Pinpoint the cell where the given text exists, returning its (x, y) midpoint coordinate. 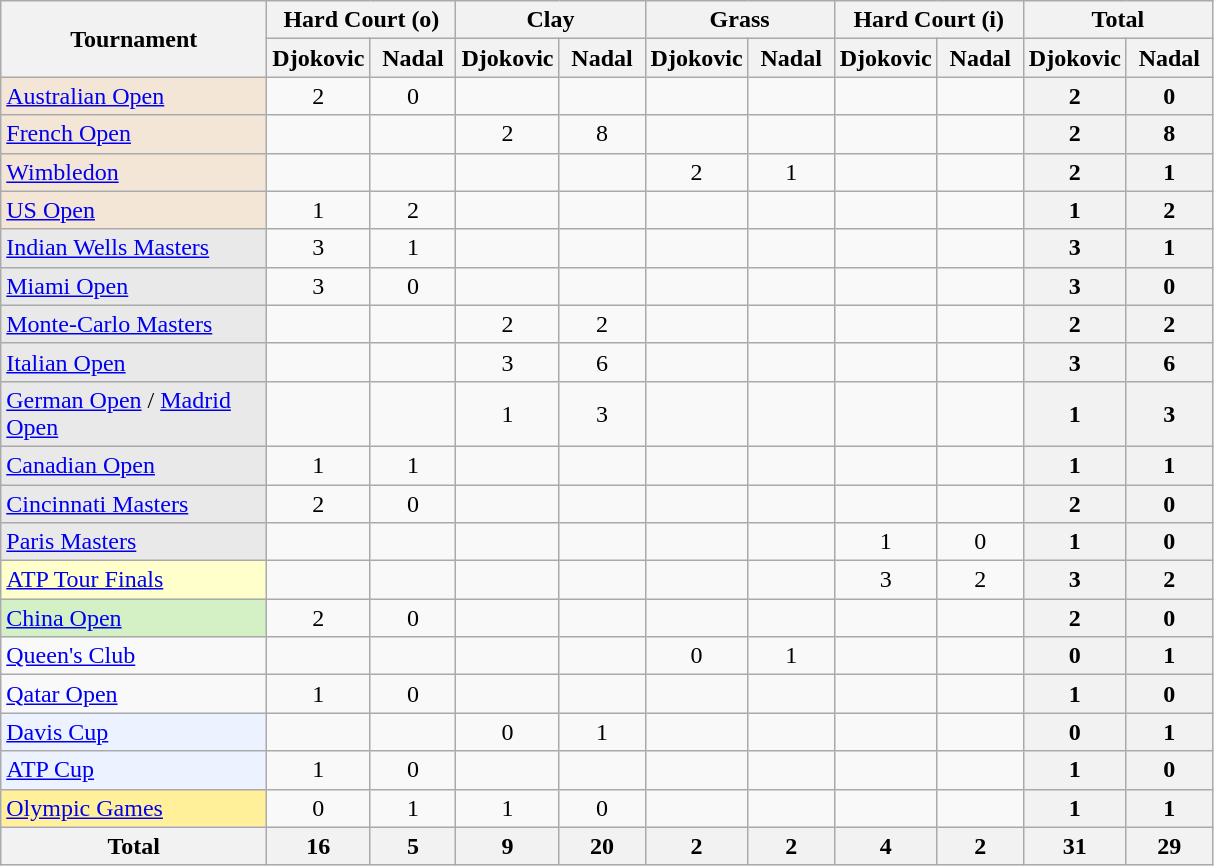
US Open (134, 210)
Indian Wells Masters (134, 248)
5 (413, 846)
Grass (740, 20)
Hard Court (o) (362, 20)
Miami Open (134, 286)
Olympic Games (134, 808)
Cincinnati Masters (134, 503)
Australian Open (134, 96)
Davis Cup (134, 732)
16 (318, 846)
20 (602, 846)
German Open / Madrid Open (134, 414)
Monte-Carlo Masters (134, 324)
Italian Open (134, 362)
Paris Masters (134, 542)
ATP Tour Finals (134, 580)
French Open (134, 134)
Queen's Club (134, 656)
Wimbledon (134, 172)
4 (886, 846)
29 (1169, 846)
Canadian Open (134, 465)
China Open (134, 618)
Tournament (134, 39)
31 (1074, 846)
9 (508, 846)
Hard Court (i) (928, 20)
ATP Cup (134, 770)
Clay (550, 20)
Qatar Open (134, 694)
